Pinpoint the cell where the given text exists, returning its (x, y) midpoint coordinate. 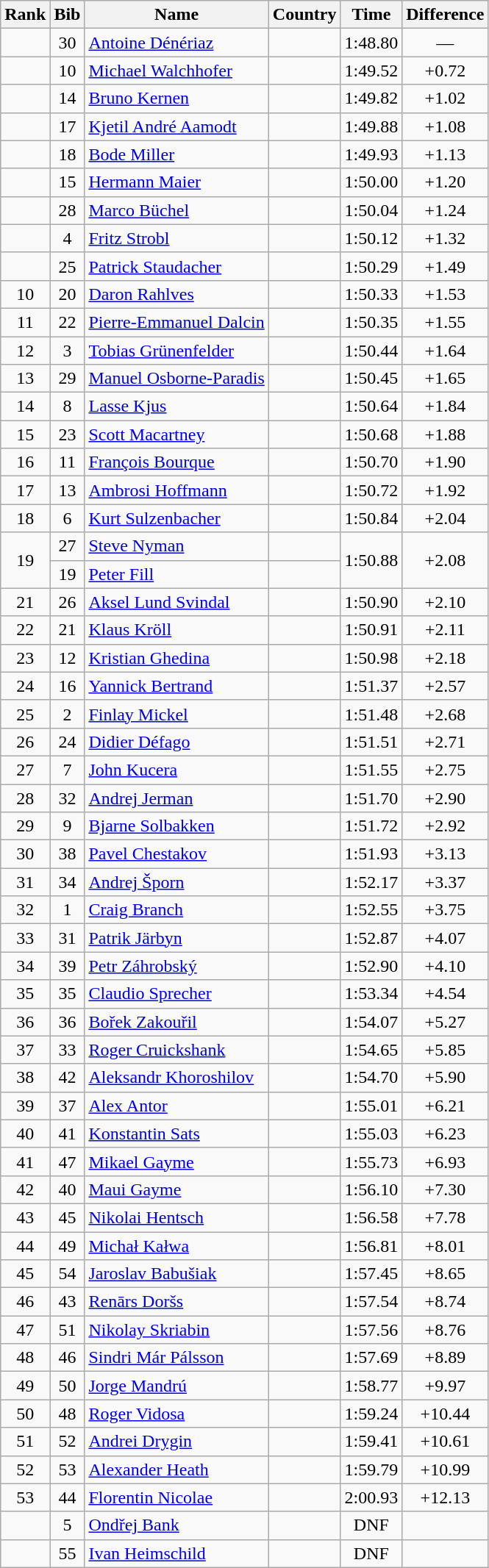
+2.75 (446, 770)
Tobias Grünenfelder (176, 351)
1:50.29 (371, 266)
Ondřej Bank (176, 1525)
+2.92 (446, 826)
+2.18 (446, 658)
+4.54 (446, 994)
20 (68, 294)
1:52.17 (371, 882)
1:51.37 (371, 686)
+3.75 (446, 910)
+7.78 (446, 1217)
Scott Macartney (176, 434)
+8.76 (446, 1330)
Claudio Sprecher (176, 994)
— (446, 43)
Kristian Ghedina (176, 658)
1:50.98 (371, 658)
8 (68, 407)
1:50.64 (371, 407)
Renārs Doršs (176, 1302)
Bruno Kernen (176, 99)
Kurt Sulzenbacher (176, 518)
1:52.55 (371, 910)
+1.08 (446, 126)
Ambrosi Hoffmann (176, 490)
1:51.70 (371, 798)
+1.84 (446, 407)
Manuel Osborne-Paradis (176, 379)
5 (68, 1525)
Roger Cruickshank (176, 1050)
+2.04 (446, 518)
+5.90 (446, 1078)
+8.65 (446, 1274)
Antoine Dénériaz (176, 43)
55 (68, 1553)
+1.55 (446, 322)
+2.08 (446, 560)
Patrik Järbyn (176, 938)
Andrej Šporn (176, 882)
1:56.10 (371, 1189)
+5.27 (446, 1022)
+1.13 (446, 154)
John Kucera (176, 770)
1:59.41 (371, 1442)
1:54.65 (371, 1050)
1:50.35 (371, 322)
+1.32 (446, 238)
Fritz Strobl (176, 238)
+3.37 (446, 882)
1:51.93 (371, 854)
Jaroslav Babušiak (176, 1274)
1:51.55 (371, 770)
2 (68, 714)
+10.44 (446, 1414)
7 (68, 770)
1:56.58 (371, 1217)
+1.92 (446, 490)
1:54.07 (371, 1022)
Maui Gayme (176, 1189)
1:50.70 (371, 462)
Hermann Maier (176, 182)
Didier Défago (176, 742)
1:53.34 (371, 994)
1:57.69 (371, 1358)
+3.13 (446, 854)
Michael Walchhofer (176, 71)
1:57.54 (371, 1302)
Peter Fill (176, 574)
+1.88 (446, 434)
1:50.90 (371, 602)
9 (68, 826)
1:50.33 (371, 294)
+2.11 (446, 630)
+10.99 (446, 1469)
1:58.77 (371, 1386)
Steve Nyman (176, 546)
+1.65 (446, 379)
1:50.72 (371, 490)
1:50.45 (371, 379)
Pavel Chestakov (176, 854)
+7.30 (446, 1189)
+5.85 (446, 1050)
Marco Büchel (176, 210)
Patrick Staudacher (176, 266)
+12.13 (446, 1497)
+1.24 (446, 210)
Mikael Gayme (176, 1161)
+1.64 (446, 351)
1:52.87 (371, 938)
1:49.93 (371, 154)
+4.07 (446, 938)
Alexander Heath (176, 1469)
1:49.82 (371, 99)
Daron Rahlves (176, 294)
+6.21 (446, 1106)
Florentin Nicolae (176, 1497)
+9.97 (446, 1386)
+8.01 (446, 1246)
Jorge Mandrú (176, 1386)
1:50.44 (371, 351)
Michał Kałwa (176, 1246)
1:57.56 (371, 1330)
Aksel Lund Svindal (176, 602)
Aleksandr Khoroshilov (176, 1078)
+4.10 (446, 966)
Sindri Már Pálsson (176, 1358)
+8.74 (446, 1302)
1:56.81 (371, 1246)
Rank (25, 15)
Petr Záhrobský (176, 966)
+2.68 (446, 714)
+1.90 (446, 462)
+2.71 (446, 742)
1:50.84 (371, 518)
+8.89 (446, 1358)
1:51.51 (371, 742)
Alex Antor (176, 1106)
Bjarne Solbakken (176, 826)
54 (68, 1274)
Nikolai Hentsch (176, 1217)
Roger Vidosa (176, 1414)
1:55.03 (371, 1134)
Pierre-Emmanuel Dalcin (176, 322)
Ivan Heimschild (176, 1553)
1:49.52 (371, 71)
Country (304, 15)
Klaus Kröll (176, 630)
1:51.48 (371, 714)
+6.23 (446, 1134)
+1.02 (446, 99)
6 (68, 518)
+6.93 (446, 1161)
1:51.72 (371, 826)
1:48.80 (371, 43)
Bořek Zakouřil (176, 1022)
1 (68, 910)
+1.49 (446, 266)
1:50.88 (371, 560)
Konstantin Sats (176, 1134)
+10.61 (446, 1442)
Andrej Jerman (176, 798)
Lasse Kjus (176, 407)
+1.53 (446, 294)
Bode Miller (176, 154)
Yannick Bertrand (176, 686)
+1.20 (446, 182)
Finlay Mickel (176, 714)
1:50.00 (371, 182)
1:52.90 (371, 966)
Andrei Drygin (176, 1442)
Kjetil André Aamodt (176, 126)
1:59.24 (371, 1414)
1:54.70 (371, 1078)
1:50.04 (371, 210)
+2.57 (446, 686)
Nikolay Skriabin (176, 1330)
Craig Branch (176, 910)
1:49.88 (371, 126)
1:57.45 (371, 1274)
1:50.91 (371, 630)
2:00.93 (371, 1497)
+2.10 (446, 602)
+0.72 (446, 71)
3 (68, 351)
1:50.12 (371, 238)
François Bourque (176, 462)
4 (68, 238)
1:55.01 (371, 1106)
+2.90 (446, 798)
Name (176, 15)
1:50.68 (371, 434)
Time (371, 15)
1:55.73 (371, 1161)
1:59.79 (371, 1469)
Bib (68, 15)
Difference (446, 15)
